Pinpoint the cell where the given text exists, returning its [X, Y] midpoint coordinate. 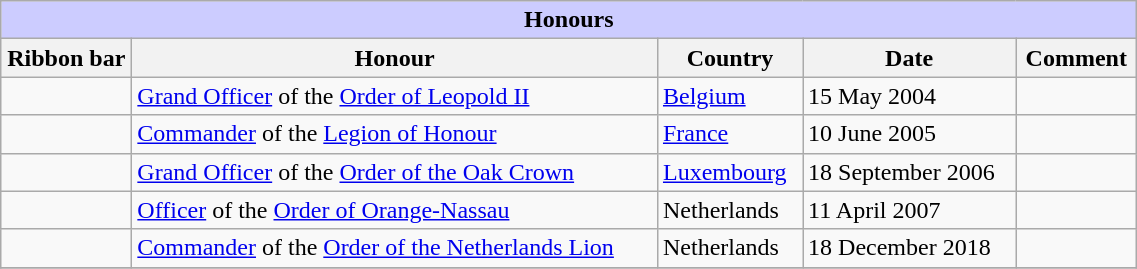
Comment [1076, 58]
Honour [395, 58]
Ribbon bar [66, 58]
Grand Officer of the Order of the Oak Crown [395, 172]
Grand Officer of the Order of Leopold II [395, 96]
Honours [569, 20]
11 April 2007 [910, 210]
Luxembourg [730, 172]
Commander of the Order of the Netherlands Lion [395, 248]
Date [910, 58]
Commander of the Legion of Honour [395, 134]
Country [730, 58]
18 September 2006 [910, 172]
18 December 2018 [910, 248]
10 June 2005 [910, 134]
Officer of the Order of Orange-Nassau [395, 210]
Belgium [730, 96]
France [730, 134]
15 May 2004 [910, 96]
